Pinpoint the cell where the given text exists, returning its (X, Y) midpoint coordinate. 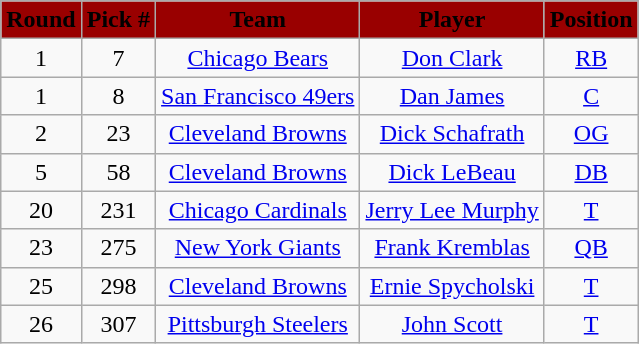
58 (118, 172)
Dick LeBeau (452, 172)
John Scott (452, 324)
Dan James (452, 96)
26 (41, 324)
5 (41, 172)
Pick # (118, 20)
Player (452, 20)
OG (591, 134)
275 (118, 248)
Position (591, 20)
C (591, 96)
Ernie Spycholski (452, 286)
QB (591, 248)
RB (591, 58)
Round (41, 20)
8 (118, 96)
20 (41, 210)
Chicago Cardinals (258, 210)
2 (41, 134)
307 (118, 324)
25 (41, 286)
Pittsburgh Steelers (258, 324)
7 (118, 58)
231 (118, 210)
298 (118, 286)
DB (591, 172)
Team (258, 20)
Dick Schafrath (452, 134)
Jerry Lee Murphy (452, 210)
San Francisco 49ers (258, 96)
Frank Kremblas (452, 248)
New York Giants (258, 248)
Chicago Bears (258, 58)
Don Clark (452, 58)
